Return the (x, y) coordinate for the center point of the cell that contains the specified text.  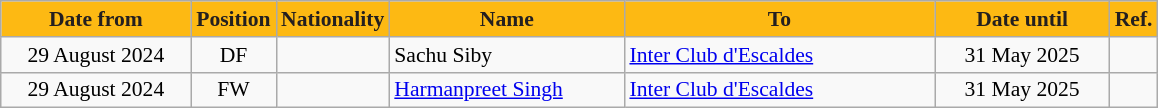
To (779, 19)
Nationality (332, 19)
Date from (96, 19)
Date until (1022, 19)
Sachu Siby (506, 55)
DF (234, 55)
Ref. (1134, 19)
Position (234, 19)
FW (234, 90)
Name (506, 19)
Harmanpreet Singh (506, 90)
